Extract the (X, Y) coordinate from the center of the cell holding the provided text.  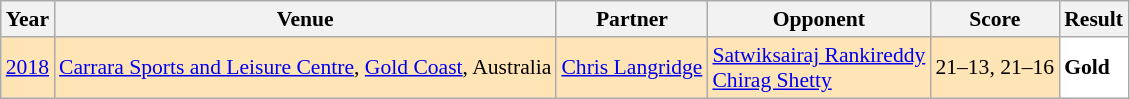
Year (28, 19)
Opponent (818, 19)
Carrara Sports and Leisure Centre, Gold Coast, Australia (305, 68)
21–13, 21–16 (994, 68)
Result (1094, 19)
Score (994, 19)
Satwiksairaj Rankireddy Chirag Shetty (818, 68)
Gold (1094, 68)
2018 (28, 68)
Partner (632, 19)
Chris Langridge (632, 68)
Venue (305, 19)
